From the cell containing the given text, extract its center point as [X, Y] coordinate. 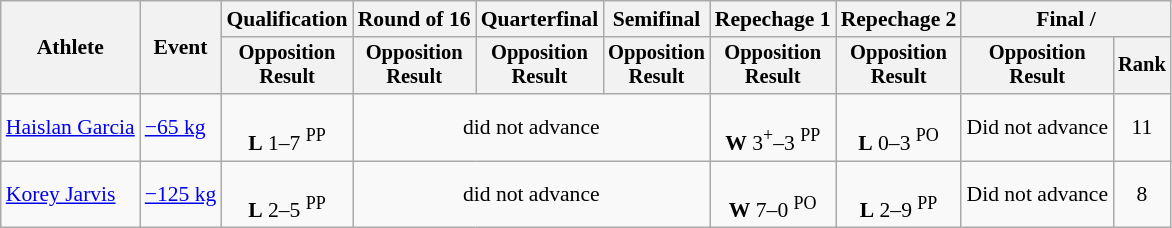
−125 kg [181, 194]
Rank [1142, 66]
Repechage 2 [899, 19]
W 7–0 PO [773, 194]
8 [1142, 194]
Korey Jarvis [70, 194]
Round of 16 [414, 19]
Athlete [70, 48]
Semifinal [656, 19]
L 0–3 PO [899, 128]
Haislan Garcia [70, 128]
Qualification [286, 19]
W 3+–3 PP [773, 128]
Quarterfinal [540, 19]
L 1–7 PP [286, 128]
Repechage 1 [773, 19]
L 2–9 PP [899, 194]
Final / [1066, 19]
Event [181, 48]
−65 kg [181, 128]
11 [1142, 128]
L 2–5 PP [286, 194]
